Scan for the cell matching the given text and deliver its (X, Y) coordinate at center. 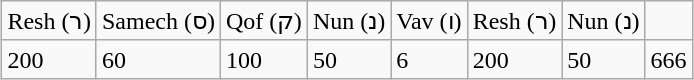
6 (429, 59)
Samech (ס) (158, 21)
100 (264, 59)
Vav (ו) (429, 21)
666 (668, 59)
60 (158, 59)
Qof (ק) (264, 21)
